Detect which cell encompasses the target text, then output its (X, Y) center coordinate. 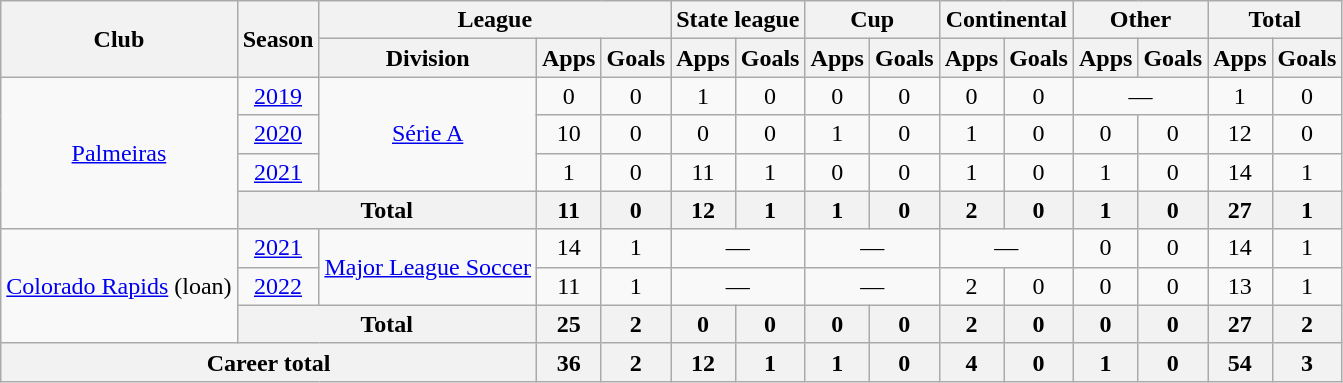
2019 (278, 96)
2020 (278, 134)
Division (428, 58)
Continental (1006, 20)
Major League Soccer (428, 267)
League (495, 20)
10 (569, 134)
Club (119, 39)
State league (738, 20)
2022 (278, 286)
Colorado Rapids (loan) (119, 286)
Palmeiras (119, 153)
Cup (872, 20)
Série A (428, 134)
Career total (269, 362)
36 (569, 362)
3 (1307, 362)
Season (278, 39)
Other (1140, 20)
54 (1240, 362)
25 (569, 324)
4 (971, 362)
13 (1240, 286)
